Return [X, Y] of the center of cell containing provided text 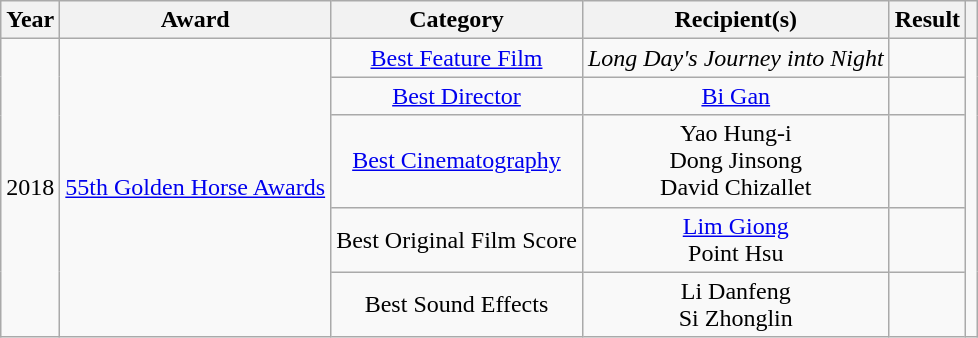
Category [457, 20]
Yao Hung-i Dong Jinsong David Chizallet [736, 161]
55th Golden Horse Awards [196, 188]
Long Day's Journey into Night [736, 58]
Best Feature Film [457, 58]
Lim Giong Point Hsu [736, 240]
Best Director [457, 96]
Best Sound Effects [457, 304]
Bi Gan [736, 96]
Result [927, 20]
Award [196, 20]
2018 [30, 188]
Li Danfeng Si Zhonglin [736, 304]
Year [30, 20]
Best Cinematography [457, 161]
Best Original Film Score [457, 240]
Recipient(s) [736, 20]
